Extract the (x, y) coordinate from the center of the cell holding the provided text.  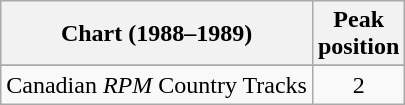
2 (358, 85)
Peakposition (358, 34)
Canadian RPM Country Tracks (157, 85)
Chart (1988–1989) (157, 34)
